Scan for the cell matching the given text and deliver its (x, y) coordinate at center. 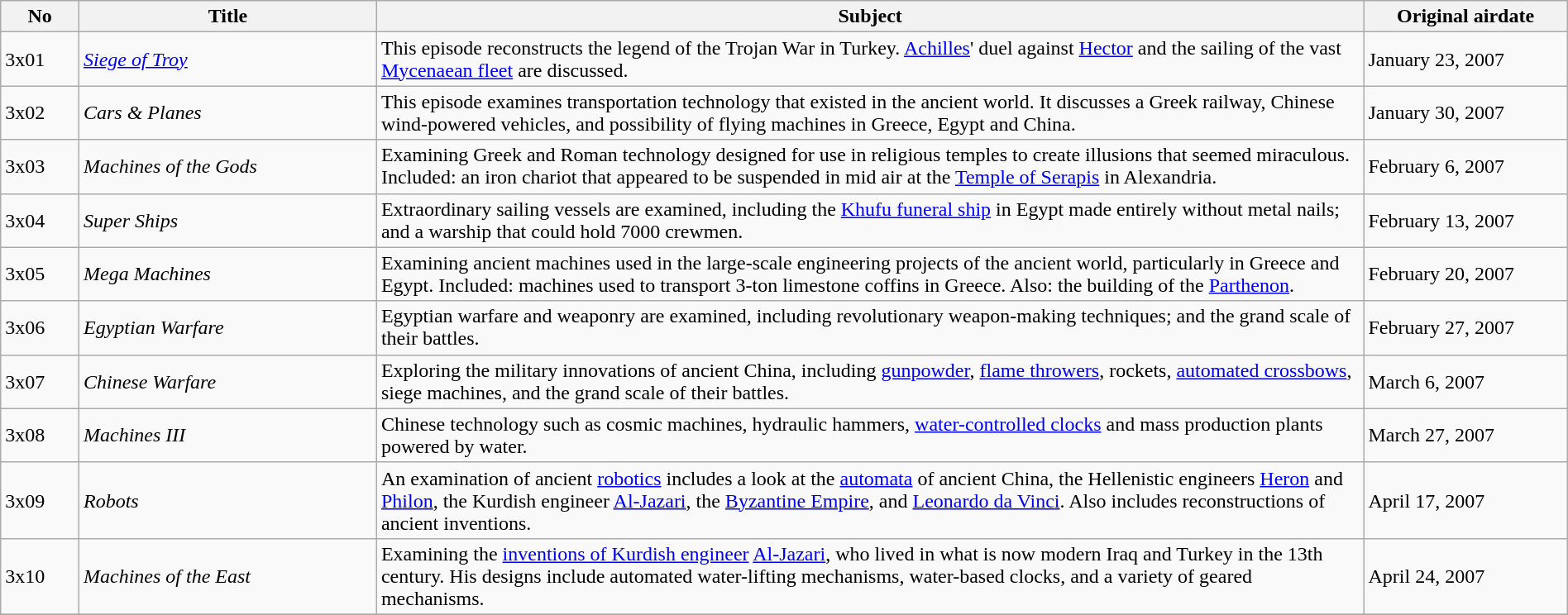
Chinese Warfare (227, 382)
February 20, 2007 (1465, 274)
3x01 (40, 60)
Machines of the East (227, 576)
Machines of the Gods (227, 167)
Machines III (227, 435)
3x10 (40, 576)
Egyptian warfare and weaponry are examined, including revolutionary weapon-making techniques; and the grand scale of their battles. (870, 327)
February 27, 2007 (1465, 327)
Chinese technology such as cosmic machines, hydraulic hammers, water-controlled clocks and mass production plants powered by water. (870, 435)
No (40, 17)
March 6, 2007 (1465, 382)
3x08 (40, 435)
February 6, 2007 (1465, 167)
3x07 (40, 382)
Original airdate (1465, 17)
April 24, 2007 (1465, 576)
January 23, 2007 (1465, 60)
3x02 (40, 112)
Egyptian Warfare (227, 327)
Title (227, 17)
Siege of Troy (227, 60)
January 30, 2007 (1465, 112)
March 27, 2007 (1465, 435)
Subject (870, 17)
Cars & Planes (227, 112)
3x03 (40, 167)
April 17, 2007 (1465, 500)
3x05 (40, 274)
Super Ships (227, 220)
February 13, 2007 (1465, 220)
3x06 (40, 327)
Robots (227, 500)
3x09 (40, 500)
Mega Machines (227, 274)
3x04 (40, 220)
